Output the (x, y) coordinate of the center of the cell containing the given text.  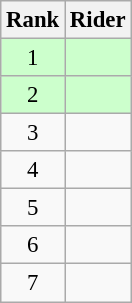
2 (33, 95)
4 (33, 170)
3 (33, 133)
6 (33, 245)
5 (33, 208)
7 (33, 283)
Rank (33, 20)
Rider (98, 20)
1 (33, 58)
